From the cell containing the given text, extract its center point as (X, Y) coordinate. 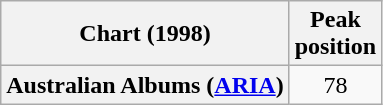
Chart (1998) (145, 34)
Peakposition (335, 34)
Australian Albums (ARIA) (145, 85)
78 (335, 85)
